Return the [X, Y] coordinate for the center point of the cell that contains the specified text.  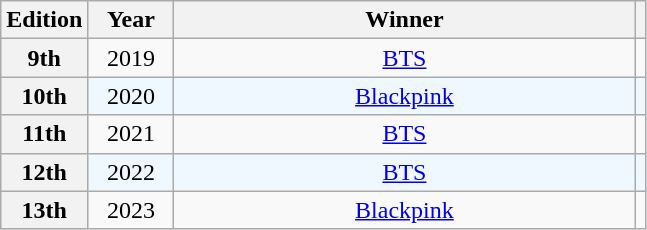
Winner [404, 20]
Year [131, 20]
2021 [131, 134]
2023 [131, 210]
9th [44, 58]
10th [44, 96]
2019 [131, 58]
13th [44, 210]
2020 [131, 96]
12th [44, 172]
Edition [44, 20]
2022 [131, 172]
11th [44, 134]
